Output the [x, y] coordinate of the center of the cell containing the given text.  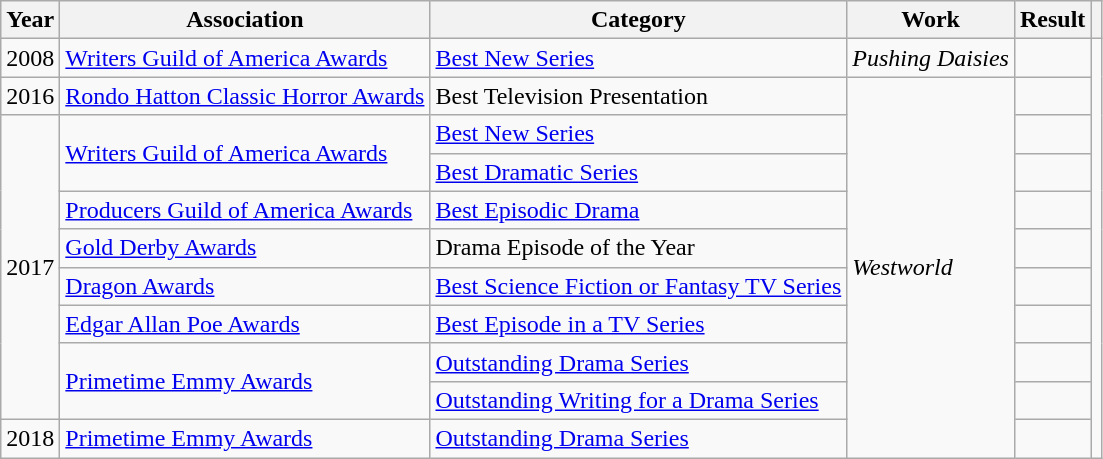
Result [1052, 20]
Outstanding Writing for a Drama Series [638, 400]
Dragon Awards [245, 286]
2008 [30, 58]
Best Episode in a TV Series [638, 324]
2017 [30, 267]
2018 [30, 438]
Category [638, 20]
Edgar Allan Poe Awards [245, 324]
Gold Derby Awards [245, 248]
Pushing Daisies [931, 58]
Work [931, 20]
Best Science Fiction or Fantasy TV Series [638, 286]
Producers Guild of America Awards [245, 210]
Association [245, 20]
Rondo Hatton Classic Horror Awards [245, 96]
Year [30, 20]
Best Dramatic Series [638, 172]
Drama Episode of the Year [638, 248]
Best Television Presentation [638, 96]
2016 [30, 96]
Westworld [931, 268]
Best Episodic Drama [638, 210]
